From the cell containing the given text, extract its center point as [x, y] coordinate. 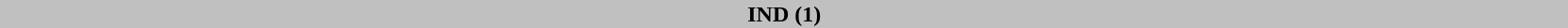
IND (1) [784, 14]
